Provide the [X, Y] coordinate of the cell's center where the given text is located.  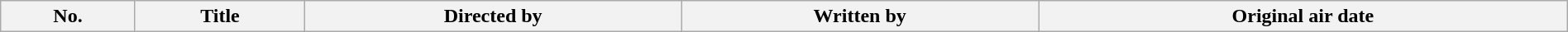
Original air date [1303, 16]
Title [220, 16]
Directed by [493, 16]
Written by [860, 16]
No. [68, 16]
